Return [x, y] of the center of cell containing provided text 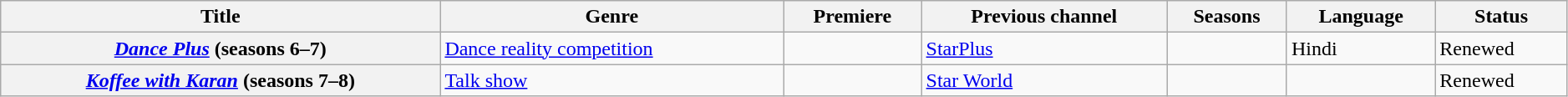
Dance reality competition [611, 48]
Hindi [1360, 48]
Talk show [611, 80]
Premiere [852, 17]
Seasons [1227, 17]
Title [221, 17]
Status [1501, 17]
Koffee with Karan (seasons 7–8) [221, 80]
Previous channel [1044, 17]
Dance Plus (seasons 6–7) [221, 48]
Language [1360, 17]
Genre [611, 17]
StarPlus [1044, 48]
Star World [1044, 80]
